Search for the cell housing the specified text and yield its [x, y] center coordinate. 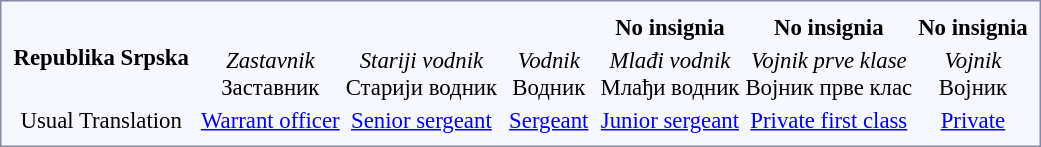
Usual Translation [101, 120]
Warrant officer [270, 120]
Junior sergeant [670, 120]
Senior sergeant [421, 120]
ZastavnikЗаставник [270, 74]
Mlađi vodnikМлађи водник [670, 74]
VojnikВојник [974, 74]
Stariji vodnikСтарији водник [421, 74]
Sergeant [549, 120]
Private [974, 120]
VodnikВодник [549, 74]
Vojnik prve klaseВојник прве клас [829, 74]
Private first class [829, 120]
Republika Srpska [101, 57]
